Find where the given text appears and provide that cell's center as (X, Y) coordinate. 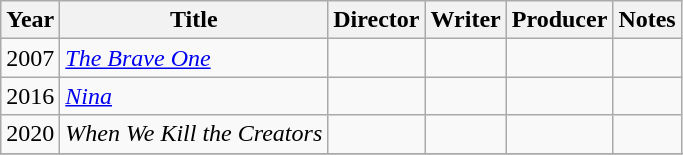
2007 (30, 58)
Director (376, 20)
Producer (560, 20)
Nina (194, 96)
Year (30, 20)
2020 (30, 134)
When We Kill the Creators (194, 134)
Notes (647, 20)
Writer (466, 20)
2016 (30, 96)
Title (194, 20)
The Brave One (194, 58)
